Detect which cell encompasses the target text, then output its (X, Y) center coordinate. 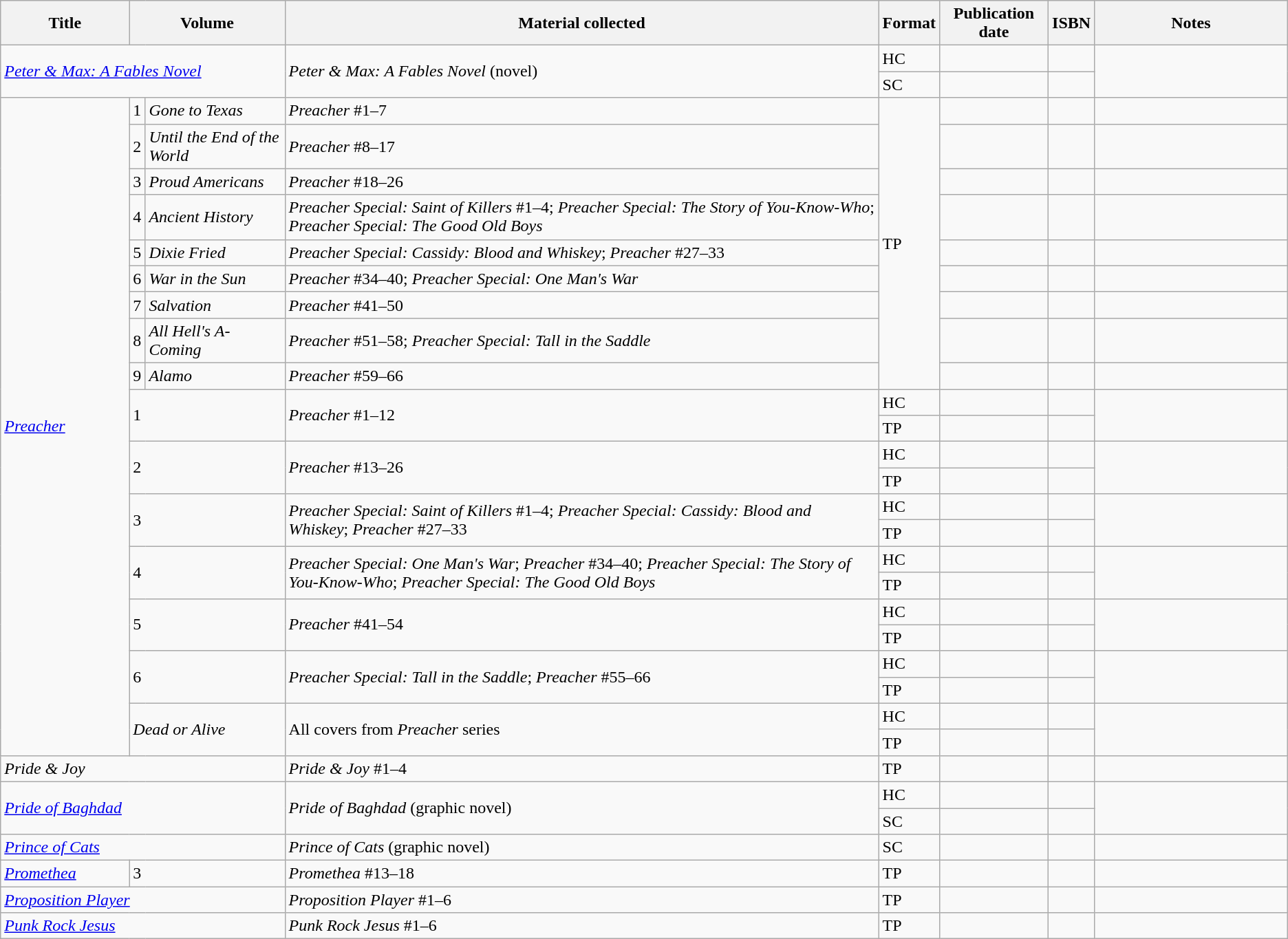
Preacher #41–50 (582, 305)
Dixie Fried (215, 252)
Preacher #59–66 (582, 376)
Salvation (215, 305)
Alamo (215, 376)
Format (909, 23)
Gone to Texas (215, 111)
Preacher #8–17 (582, 146)
Dead or Alive (207, 729)
Proud Americans (215, 182)
Peter & Max: A Fables Novel (143, 72)
Preacher Special: One Man's War; Preacher #34–40; Preacher Special: The Story of You-Know-Who; Preacher Special: The Good Old Boys (582, 572)
Preacher #1–7 (582, 111)
Preacher Special: Tall in the Saddle; Preacher #55–66 (582, 677)
Material collected (582, 23)
Preacher Special: Cassidy: Blood and Whiskey; Preacher #27–33 (582, 252)
Peter & Max: A Fables Novel (novel) (582, 72)
8 (138, 340)
Title (65, 23)
Proposition Player (143, 900)
War in the Sun (215, 279)
Pride & Joy (143, 768)
Preacher Special: Saint of Killers #1–4; Preacher Special: Cassidy: Blood and Whiskey; Preacher #27–33 (582, 520)
9 (138, 376)
ISBN (1072, 23)
Preacher #18–26 (582, 182)
Until the End of the World (215, 146)
Preacher #51–58; Preacher Special: Tall in the Saddle (582, 340)
Preacher #41–54 (582, 625)
Preacher #1–12 (582, 415)
Proposition Player #1–6 (582, 900)
Notes (1192, 23)
Preacher (65, 427)
Promethea (65, 874)
Punk Rock Jesus (143, 926)
7 (138, 305)
Ancient History (215, 217)
Punk Rock Jesus #1–6 (582, 926)
Publication date (994, 23)
Prince of Cats (graphic novel) (582, 848)
Pride of Baghdad (graphic novel) (582, 808)
All Hell's A-Coming (215, 340)
All covers from Preacher series (582, 729)
Preacher Special: Saint of Killers #1–4; Preacher Special: The Story of You-Know-Who; Preacher Special: The Good Old Boys (582, 217)
Preacher #34–40; Preacher Special: One Man's War (582, 279)
Prince of Cats (143, 848)
Preacher #13–26 (582, 468)
Pride & Joy #1–4 (582, 768)
Promethea #13–18 (582, 874)
Pride of Baghdad (143, 808)
Volume (207, 23)
